Provide the [X, Y] coordinate of the cell's center where the given text is located.  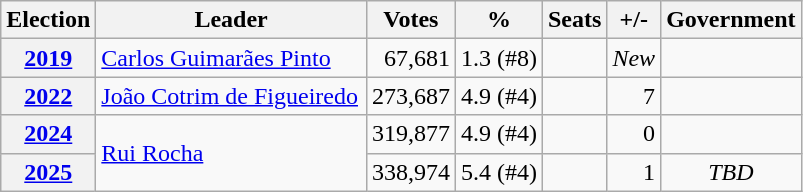
319,877 [410, 134]
Election [48, 20]
Votes [410, 20]
5.4 (#4) [498, 172]
0 [634, 134]
2022 [48, 96]
2019 [48, 58]
7 [634, 96]
Leader [232, 20]
273,687 [410, 96]
Seats [574, 20]
Government [731, 20]
New [634, 58]
+/- [634, 20]
% [498, 20]
João Cotrim de Figueiredo [232, 96]
Rui Rocha [232, 153]
67,681 [410, 58]
TBD [731, 172]
Carlos Guimarães Pinto [232, 58]
1.3 (#8) [498, 58]
1 [634, 172]
338,974 [410, 172]
2025 [48, 172]
2024 [48, 134]
